Provide the [x, y] coordinate of the cell's center where the given text is located.  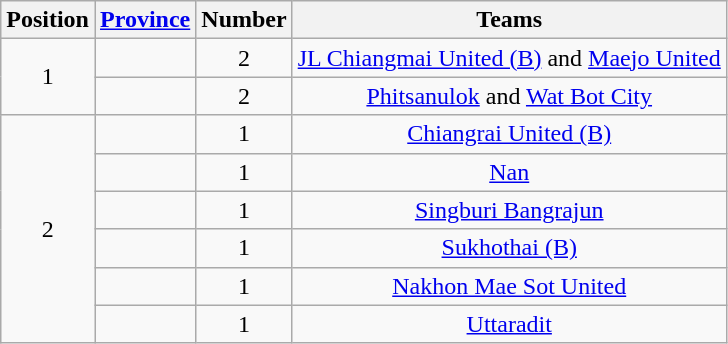
Sukhothai (B) [509, 248]
Chiangrai United (B) [509, 134]
Nakhon Mae Sot United [509, 286]
Phitsanulok and Wat Bot City [509, 96]
Position [48, 20]
Teams [509, 20]
Province [144, 20]
Nan [509, 172]
Uttaradit [509, 324]
Singburi Bangrajun [509, 210]
Number [244, 20]
JL Chiangmai United (B) and Maejo United [509, 58]
